Find where the given text appears and provide that cell's center as (X, Y) coordinate. 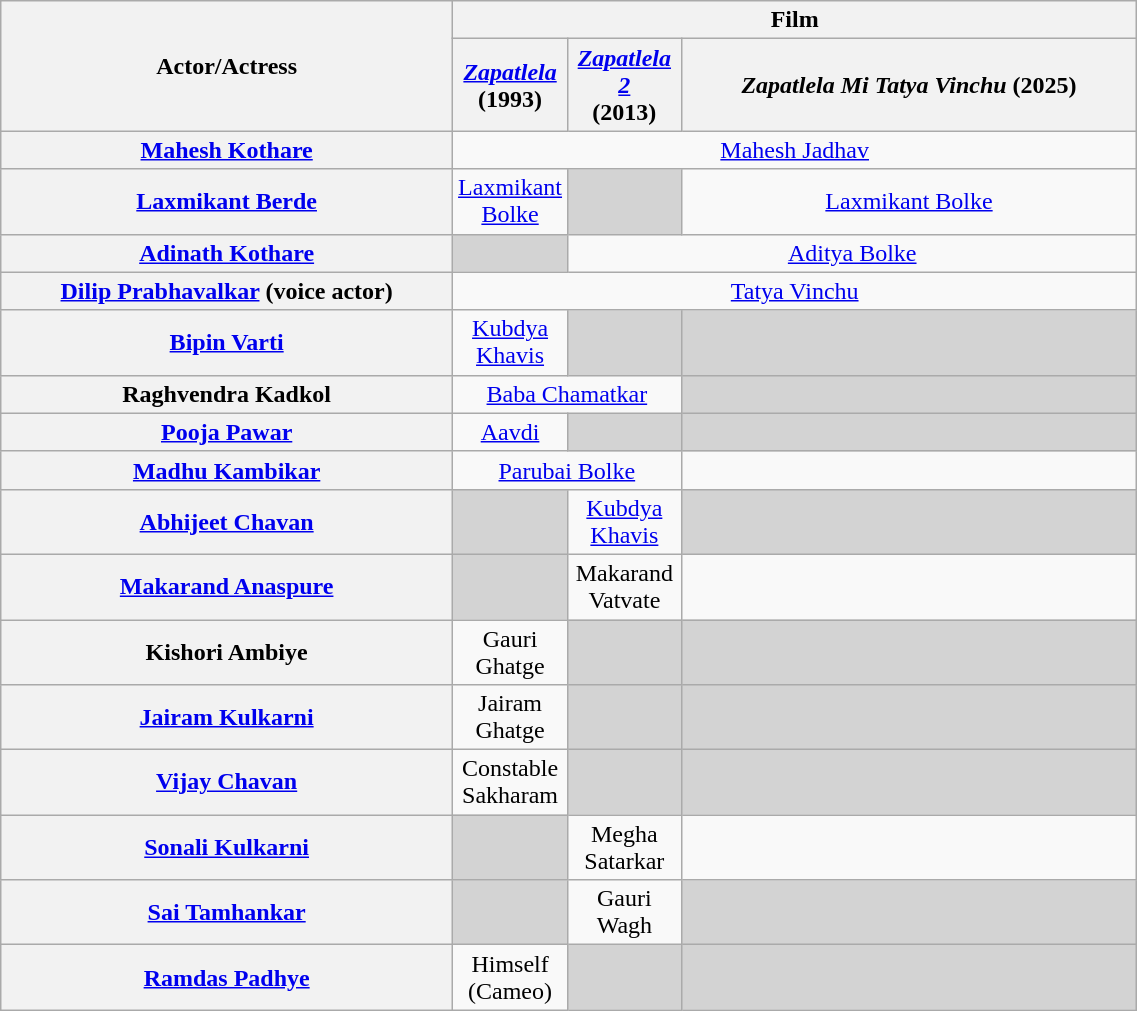
Constable Sakharam (510, 782)
Aditya Bolke (852, 253)
Zapatlela(1993) (510, 85)
Gauri Ghatge (510, 652)
Kishori Ambiye (227, 652)
Makarand Anaspure (227, 586)
Pooja Pawar (227, 432)
Mahesh Jadhav (795, 150)
Zapatlela 2(2013) (625, 85)
Actor/Actress (227, 66)
Madhu Kambikar (227, 470)
Makarand Vatvate (625, 586)
Sai Tamhankar (227, 912)
Tatya Vinchu (795, 291)
Jairam Kulkarni (227, 718)
Gauri Wagh (625, 912)
Adinath Kothare (227, 253)
Bipin Varti (227, 342)
Jairam Ghatge (510, 718)
Aavdi (510, 432)
Megha Satarkar (625, 848)
Raghvendra Kadkol (227, 394)
Zapatlela Mi Tatya Vinchu (2025) (909, 85)
Baba Chamatkar (568, 394)
Sonali Kulkarni (227, 848)
Laxmikant Berde (227, 202)
Ramdas Padhye (227, 978)
Himself (Cameo) (510, 978)
Parubai Bolke (568, 470)
Mahesh Kothare (227, 150)
Film (795, 20)
Dilip Prabhavalkar (voice actor) (227, 291)
Abhijeet Chavan (227, 522)
Vijay Chavan (227, 782)
